Extract the (X, Y) coordinate from the center of the cell holding the provided text.  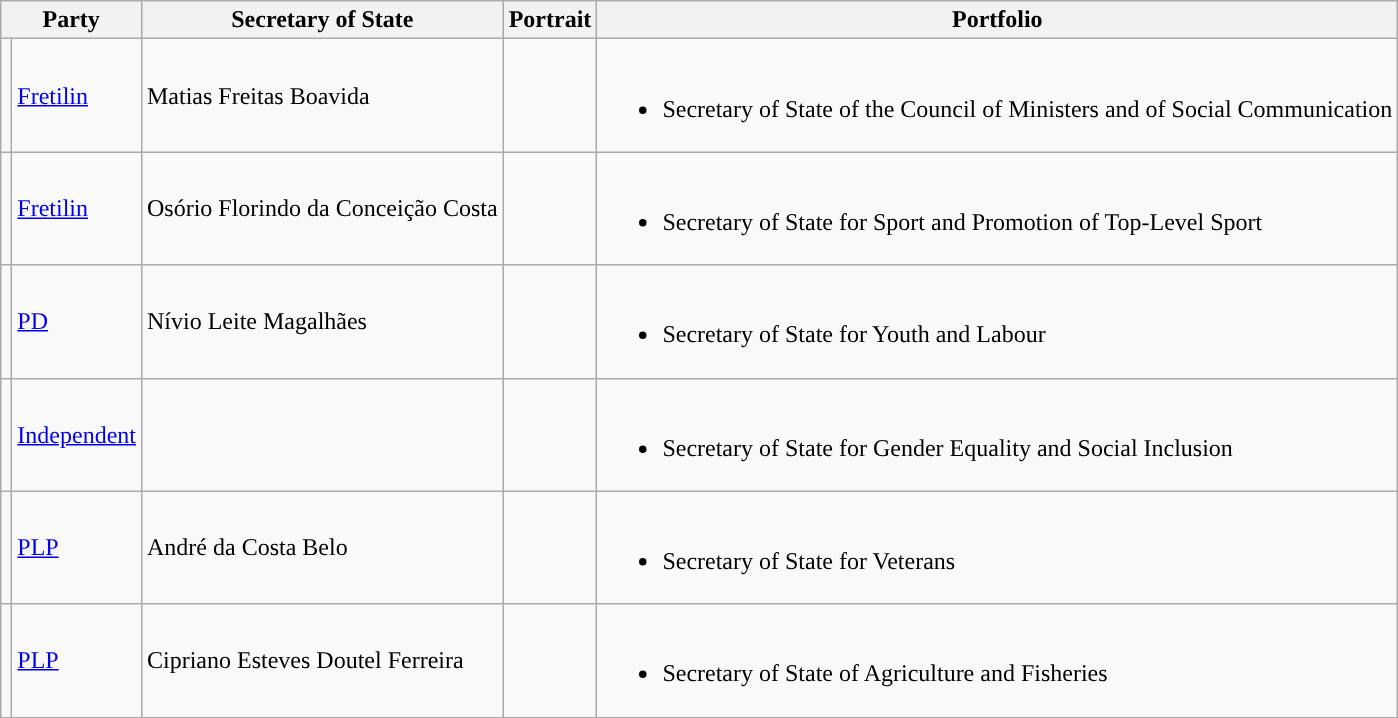
Cipriano Esteves Doutel Ferreira (322, 660)
Portfolio (998, 20)
Osório Florindo da Conceição Costa (322, 208)
Secretary of State for Youth and Labour (998, 322)
PD (77, 322)
Secretary of State of the Council of Ministers and of Social Communication (998, 96)
Secretary of State for Gender Equality and Social Inclusion (998, 434)
Nívio Leite Magalhães (322, 322)
Portrait (550, 20)
Secretary of State (322, 20)
Party (72, 20)
André da Costa Belo (322, 548)
Secretary of State for Veterans (998, 548)
Matias Freitas Boavida (322, 96)
Secretary of State for Sport and Promotion of Top-Level Sport (998, 208)
Secretary of State of Agriculture and Fisheries (998, 660)
Independent (77, 434)
